For the text-containing cell, return its midpoint in (x, y) coordinate format. 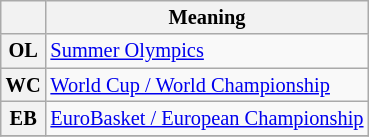
Meaning (208, 17)
EB (24, 118)
WC (24, 85)
OL (24, 51)
World Cup / World Championship (208, 85)
EuroBasket / European Championship (208, 118)
Summer Olympics (208, 51)
